Identify which cell holds the provided text, then report its (X, Y) central coordinate. 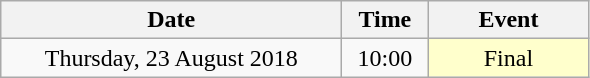
Final (508, 58)
Event (508, 20)
Time (385, 20)
10:00 (385, 58)
Thursday, 23 August 2018 (172, 58)
Date (172, 20)
